Find where the given text appears and provide that cell's center as (X, Y) coordinate. 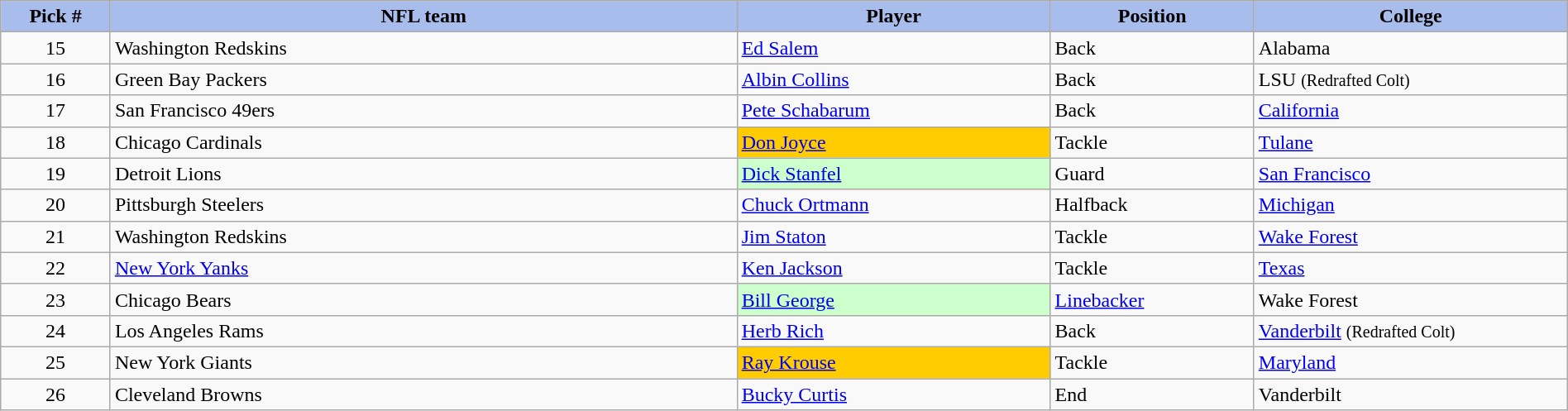
Chicago Cardinals (423, 142)
Ed Salem (893, 48)
California (1411, 111)
NFL team (423, 17)
New York Giants (423, 362)
Ray Krouse (893, 362)
Pete Schabarum (893, 111)
15 (56, 48)
Vanderbilt (1411, 394)
Guard (1152, 174)
25 (56, 362)
Chuck Ortmann (893, 205)
Michigan (1411, 205)
New York Yanks (423, 268)
23 (56, 299)
Green Bay Packers (423, 79)
Los Angeles Rams (423, 331)
Player (893, 17)
Position (1152, 17)
Bill George (893, 299)
17 (56, 111)
Herb Rich (893, 331)
Vanderbilt (Redrafted Colt) (1411, 331)
Don Joyce (893, 142)
San Francisco 49ers (423, 111)
Albin Collins (893, 79)
Tulane (1411, 142)
Linebacker (1152, 299)
Ken Jackson (893, 268)
Pick # (56, 17)
Pittsburgh Steelers (423, 205)
22 (56, 268)
16 (56, 79)
Chicago Bears (423, 299)
End (1152, 394)
LSU (Redrafted Colt) (1411, 79)
Texas (1411, 268)
26 (56, 394)
Maryland (1411, 362)
Halfback (1152, 205)
College (1411, 17)
20 (56, 205)
Bucky Curtis (893, 394)
19 (56, 174)
San Francisco (1411, 174)
Alabama (1411, 48)
Dick Stanfel (893, 174)
Cleveland Browns (423, 394)
Jim Staton (893, 237)
24 (56, 331)
21 (56, 237)
18 (56, 142)
Detroit Lions (423, 174)
